Pinpoint the cell where the given text exists, returning its [x, y] midpoint coordinate. 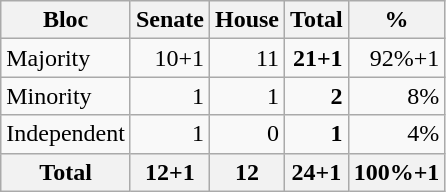
8% [396, 96]
11 [246, 58]
Senate [170, 20]
10+1 [170, 58]
24+1 [317, 172]
92%+1 [396, 58]
4% [396, 134]
Majority [66, 58]
21+1 [317, 58]
Bloc [66, 20]
0 [246, 134]
Minority [66, 96]
House [246, 20]
100%+1 [396, 172]
% [396, 20]
Independent [66, 134]
12+1 [170, 172]
2 [317, 96]
12 [246, 172]
